Return [X, Y] of the center of cell containing provided text 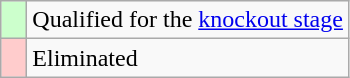
Eliminated [188, 58]
Qualified for the knockout stage [188, 20]
